Identify which cell holds the provided text, then report its [X, Y] central coordinate. 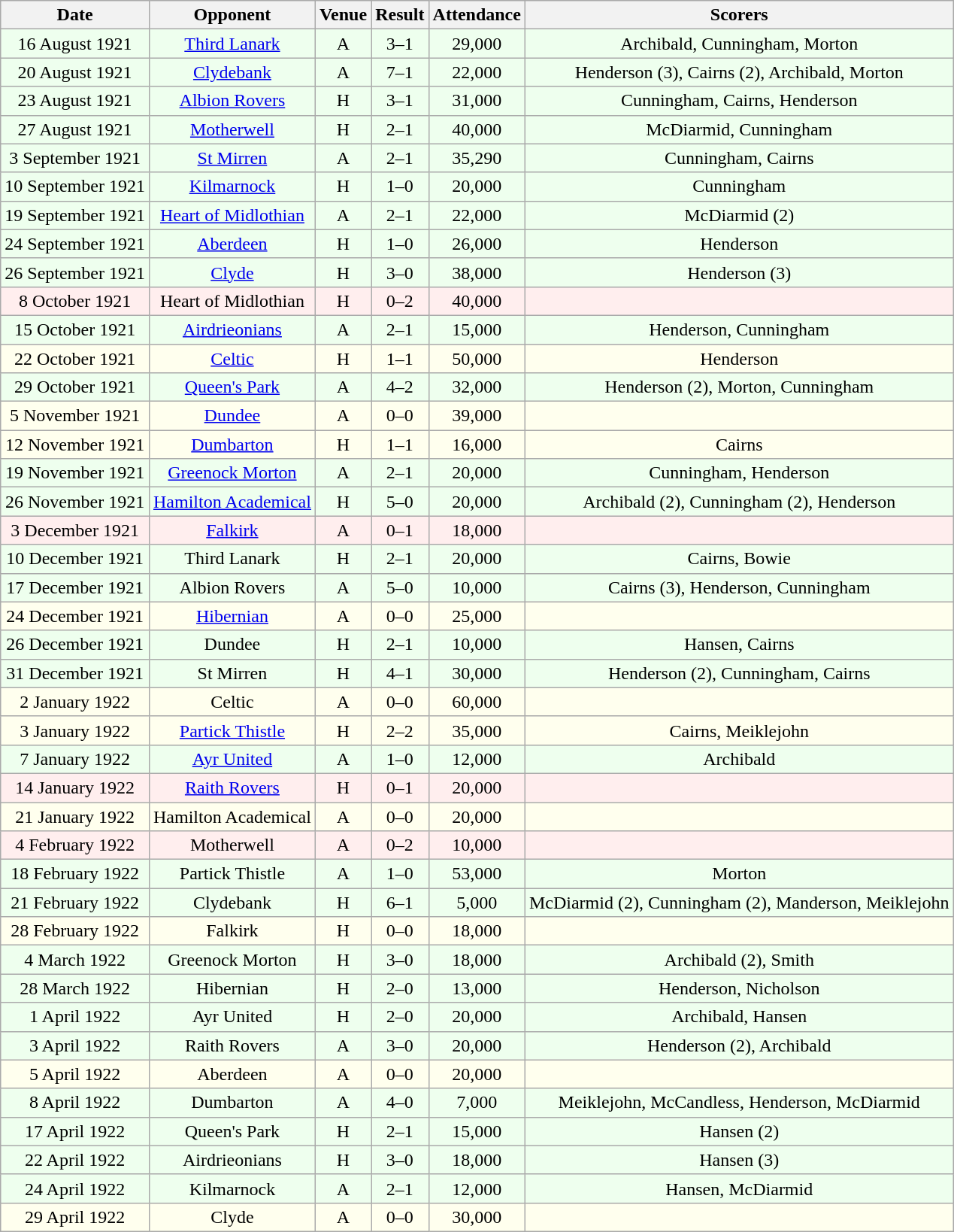
Cunningham, Cairns, Henderson [739, 101]
50,000 [477, 359]
Henderson, Cunningham [739, 329]
22 October 1921 [75, 359]
Cairns [739, 445]
35,290 [477, 158]
Cunningham [739, 187]
24 December 1921 [75, 616]
25,000 [477, 616]
7 January 1922 [75, 759]
Meiklejohn, McCandless, Henderson, McDiarmid [739, 1103]
McDiarmid (2) [739, 215]
Henderson, Nicholson [739, 988]
2 January 1922 [75, 702]
19 September 1921 [75, 215]
26 November 1921 [75, 502]
29 April 1922 [75, 1217]
12 November 1921 [75, 445]
Henderson (2), Archibald [739, 1045]
4–2 [400, 387]
Venue [343, 15]
Archibald (2), Smith [739, 960]
Hansen (3) [739, 1160]
29 October 1921 [75, 387]
Cunningham, Cairns [739, 158]
4–0 [400, 1103]
24 April 1922 [75, 1188]
Cairns, Bowie [739, 559]
10 December 1921 [75, 559]
3 April 1922 [75, 1045]
18 February 1922 [75, 874]
26 December 1921 [75, 645]
13,000 [477, 988]
22 April 1922 [75, 1160]
8 October 1921 [75, 301]
10 September 1921 [75, 187]
32,000 [477, 387]
16,000 [477, 445]
McDiarmid (2), Cunningham (2), Manderson, Meiklejohn [739, 903]
Attendance [477, 15]
3 January 1922 [75, 730]
4 February 1922 [75, 845]
Cairns, Meiklejohn [739, 730]
16 August 1921 [75, 44]
Henderson (3), Cairns (2), Archibald, Morton [739, 72]
20 August 1921 [75, 72]
Morton [739, 874]
5 April 1922 [75, 1074]
3 September 1921 [75, 158]
35,000 [477, 730]
26 September 1921 [75, 272]
21 January 1922 [75, 816]
39,000 [477, 416]
Opponent [232, 15]
28 February 1922 [75, 931]
24 September 1921 [75, 244]
53,000 [477, 874]
4–1 [400, 673]
6–1 [400, 903]
15 October 1921 [75, 329]
Hansen, Cairns [739, 645]
19 November 1921 [75, 473]
31,000 [477, 101]
38,000 [477, 272]
23 August 1921 [75, 101]
Archibald [739, 759]
21 February 1922 [75, 903]
Cairns (3), Henderson, Cunningham [739, 587]
2–2 [400, 730]
Henderson (2), Cunningham, Cairns [739, 673]
27 August 1921 [75, 129]
1 April 1922 [75, 1017]
60,000 [477, 702]
17 April 1922 [75, 1131]
14 January 1922 [75, 787]
Archibald, Cunningham, Morton [739, 44]
5,000 [477, 903]
Hansen, McDiarmid [739, 1188]
28 March 1922 [75, 988]
Archibald (2), Cunningham (2), Henderson [739, 502]
Date [75, 15]
Cunningham, Henderson [739, 473]
26,000 [477, 244]
Henderson (2), Morton, Cunningham [739, 387]
Henderson (3) [739, 272]
Scorers [739, 15]
7,000 [477, 1103]
Archibald, Hansen [739, 1017]
31 December 1921 [75, 673]
29,000 [477, 44]
8 April 1922 [75, 1103]
5 November 1921 [75, 416]
3 December 1921 [75, 530]
McDiarmid, Cunningham [739, 129]
7–1 [400, 72]
Hansen (2) [739, 1131]
Result [400, 15]
4 March 1922 [75, 960]
17 December 1921 [75, 587]
